Find where the given text appears and provide that cell's center as [X, Y] coordinate. 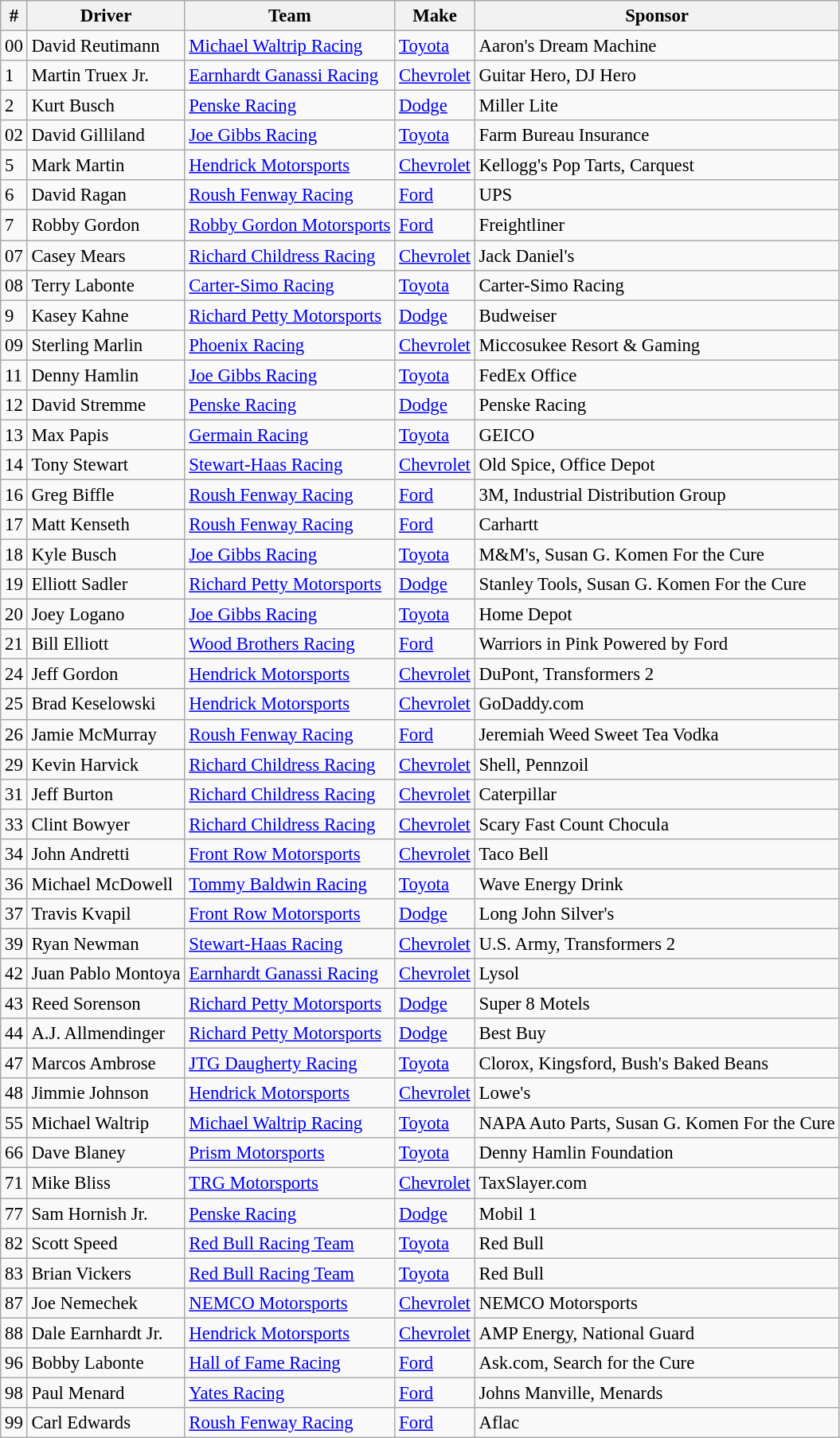
Clint Bowyer [106, 824]
25 [14, 705]
34 [14, 854]
GoDaddy.com [657, 705]
Lysol [657, 974]
Prism Motorsports [290, 1154]
Scary Fast Count Chocula [657, 824]
Kasey Kahne [106, 315]
39 [14, 944]
31 [14, 794]
Tommy Baldwin Racing [290, 884]
08 [14, 285]
FedEx Office [657, 375]
Sam Hornish Jr. [106, 1213]
36 [14, 884]
9 [14, 315]
Stanley Tools, Susan G. Komen For the Cure [657, 584]
Hall of Fame Racing [290, 1363]
09 [14, 345]
55 [14, 1123]
Home Depot [657, 615]
Ryan Newman [106, 944]
Terry Labonte [106, 285]
29 [14, 764]
Wave Energy Drink [657, 884]
24 [14, 674]
Denny Hamlin Foundation [657, 1154]
13 [14, 435]
Budweiser [657, 315]
66 [14, 1154]
33 [14, 824]
Sponsor [657, 16]
Freightliner [657, 225]
Taco Bell [657, 854]
02 [14, 135]
Mike Bliss [106, 1183]
Wood Brothers Racing [290, 644]
Kurt Busch [106, 106]
Team [290, 16]
07 [14, 256]
David Reutimann [106, 46]
Bobby Labonte [106, 1363]
Scott Speed [106, 1243]
83 [14, 1273]
Aaron's Dream Machine [657, 46]
Sterling Marlin [106, 345]
12 [14, 405]
Shell, Pennzoil [657, 764]
Old Spice, Office Depot [657, 465]
Miller Lite [657, 106]
82 [14, 1243]
18 [14, 555]
44 [14, 1034]
M&M's, Susan G. Komen For the Cure [657, 555]
Juan Pablo Montoya [106, 974]
17 [14, 525]
Clorox, Kingsford, Bush's Baked Beans [657, 1064]
John Andretti [106, 854]
Joe Nemechek [106, 1303]
# [14, 16]
16 [14, 494]
48 [14, 1093]
David Ragan [106, 195]
Caterpillar [657, 794]
TaxSlayer.com [657, 1183]
GEICO [657, 435]
1 [14, 76]
A.J. Allmendinger [106, 1034]
Farm Bureau Insurance [657, 135]
Robby Gordon [106, 225]
77 [14, 1213]
3M, Industrial Distribution Group [657, 494]
88 [14, 1333]
7 [14, 225]
Jeff Burton [106, 794]
Jeff Gordon [106, 674]
Aflac [657, 1423]
21 [14, 644]
Dave Blaney [106, 1154]
Germain Racing [290, 435]
Matt Kenseth [106, 525]
Yates Racing [290, 1393]
Carl Edwards [106, 1423]
Driver [106, 16]
Warriors in Pink Powered by Ford [657, 644]
Paul Menard [106, 1393]
5 [14, 166]
Carhartt [657, 525]
Marcos Ambrose [106, 1064]
Long John Silver's [657, 914]
6 [14, 195]
Joey Logano [106, 615]
TRG Motorsports [290, 1183]
Michael Waltrip [106, 1123]
David Gilliland [106, 135]
Martin Truex Jr. [106, 76]
NAPA Auto Parts, Susan G. Komen For the Cure [657, 1123]
Make [435, 16]
Brad Keselowski [106, 705]
Dale Earnhardt Jr. [106, 1333]
Greg Biffle [106, 494]
AMP Energy, National Guard [657, 1333]
DuPont, Transformers 2 [657, 674]
Robby Gordon Motorsports [290, 225]
71 [14, 1183]
Johns Manville, Menards [657, 1393]
JTG Daugherty Racing [290, 1064]
Brian Vickers [106, 1273]
Mark Martin [106, 166]
UPS [657, 195]
Reed Sorenson [106, 1004]
Max Papis [106, 435]
96 [14, 1363]
Phoenix Racing [290, 345]
42 [14, 974]
Bill Elliott [106, 644]
87 [14, 1303]
Super 8 Motels [657, 1004]
Tony Stewart [106, 465]
00 [14, 46]
Jimmie Johnson [106, 1093]
Casey Mears [106, 256]
19 [14, 584]
David Stremme [106, 405]
Elliott Sadler [106, 584]
11 [14, 375]
26 [14, 734]
Kevin Harvick [106, 764]
Travis Kvapil [106, 914]
47 [14, 1064]
Lowe's [657, 1093]
Mobil 1 [657, 1213]
Michael McDowell [106, 884]
14 [14, 465]
Jamie McMurray [106, 734]
Kellogg's Pop Tarts, Carquest [657, 166]
Best Buy [657, 1034]
Ask.com, Search for the Cure [657, 1363]
Denny Hamlin [106, 375]
Miccosukee Resort & Gaming [657, 345]
Guitar Hero, DJ Hero [657, 76]
99 [14, 1423]
20 [14, 615]
37 [14, 914]
2 [14, 106]
U.S. Army, Transformers 2 [657, 944]
Jeremiah Weed Sweet Tea Vodka [657, 734]
43 [14, 1004]
Jack Daniel's [657, 256]
98 [14, 1393]
Kyle Busch [106, 555]
